Locate the cell with the specified text and output its [X, Y] center coordinate. 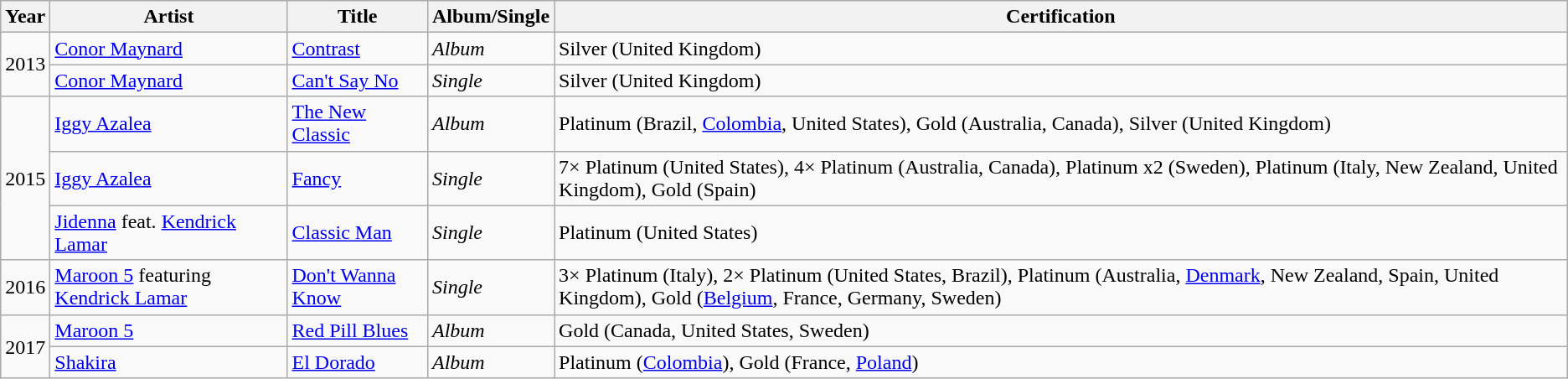
Artist [169, 17]
Album/Single [491, 17]
Maroon 5 featuring Kendrick Lamar [169, 287]
2017 [25, 346]
Certification [1061, 17]
2013 [25, 65]
Platinum (United States) [1061, 233]
Platinum (Brazil, Colombia, United States), Gold (Australia, Canada), Silver (United Kingdom) [1061, 124]
2015 [25, 178]
The New Classic [357, 124]
2016 [25, 287]
Contrast [357, 49]
Red Pill Blues [357, 330]
Classic Man [357, 233]
Year [25, 17]
Title [357, 17]
Maroon 5 [169, 330]
Gold (Canada, United States, Sweden) [1061, 330]
El Dorado [357, 362]
Can't Say No [357, 80]
Don't Wanna Know [357, 287]
7× Platinum (United States), 4× Platinum (Australia, Canada), Platinum x2 (Sweden), Platinum (Italy, New Zealand, United Kingdom), Gold (Spain) [1061, 178]
Shakira [169, 362]
Jidenna feat. Kendrick Lamar [169, 233]
Platinum (Colombia), Gold (France, Poland) [1061, 362]
Fancy [357, 178]
